Provide the (x, y) coordinate of the cell's center where the given text is located.  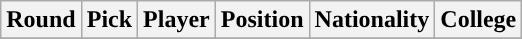
Player (177, 20)
Position (262, 20)
College (478, 20)
Round (41, 20)
Pick (109, 20)
Nationality (372, 20)
